Determine the [X, Y] coordinate at the center of the cell enclosing the given text.  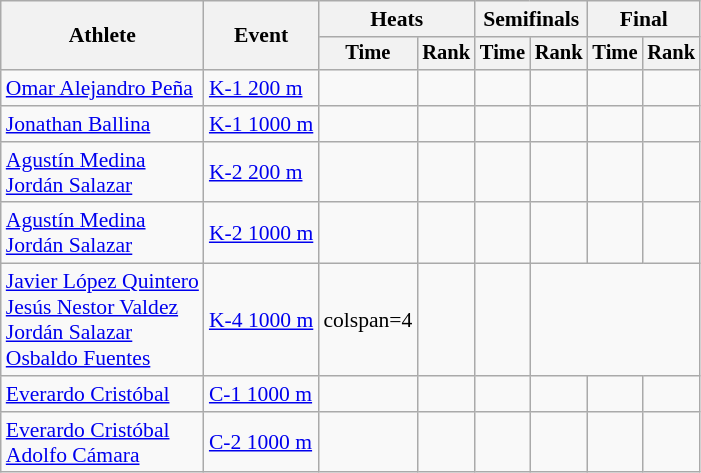
Event [261, 36]
K-1 200 m [261, 88]
Final [643, 19]
K-2 200 m [261, 172]
Everardo CristóbalAdolfo Cámara [102, 442]
colspan=4 [368, 320]
K-1 1000 m [261, 124]
C-1 1000 m [261, 394]
Semifinals [531, 19]
Everardo Cristóbal [102, 394]
Jonathan Ballina [102, 124]
C-2 1000 m [261, 442]
Javier López QuinteroJesús Nestor ValdezJordán SalazarOsbaldo Fuentes [102, 320]
Athlete [102, 36]
K-4 1000 m [261, 320]
K-2 1000 m [261, 234]
Heats [396, 19]
Omar Alejandro Peña [102, 88]
